Return the (x, y) coordinate for the center point of the cell that contains the specified text.  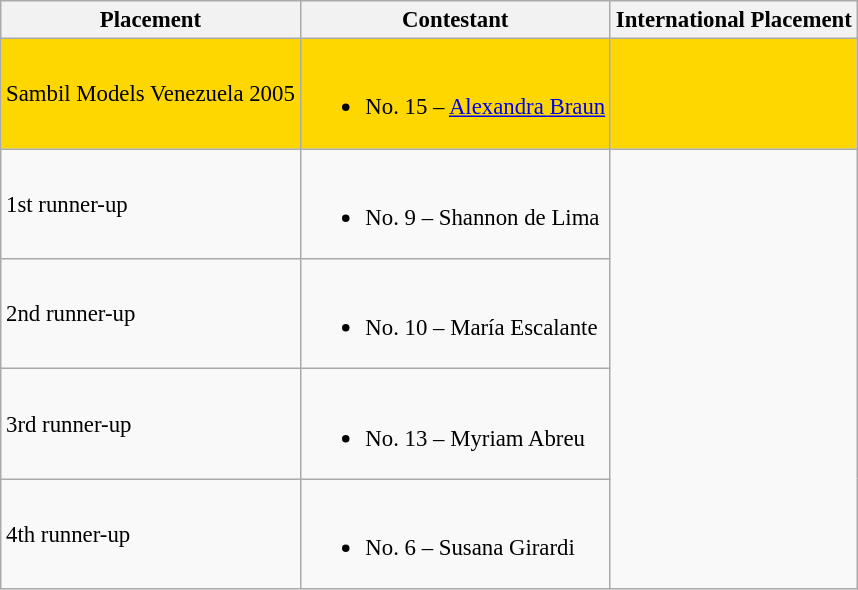
3rd runner-up (150, 424)
4th runner-up (150, 534)
No. 15 – Alexandra Braun (455, 94)
Placement (150, 20)
International Placement (734, 20)
No. 9 – Shannon de Lima (455, 204)
1st runner-up (150, 204)
Sambil Models Venezuela 2005 (150, 94)
No. 13 – Myriam Abreu (455, 424)
Contestant (455, 20)
No. 6 – Susana Girardi (455, 534)
No. 10 – María Escalante (455, 314)
2nd runner-up (150, 314)
